Extract the (X, Y) coordinate from the center of the cell holding the provided text.  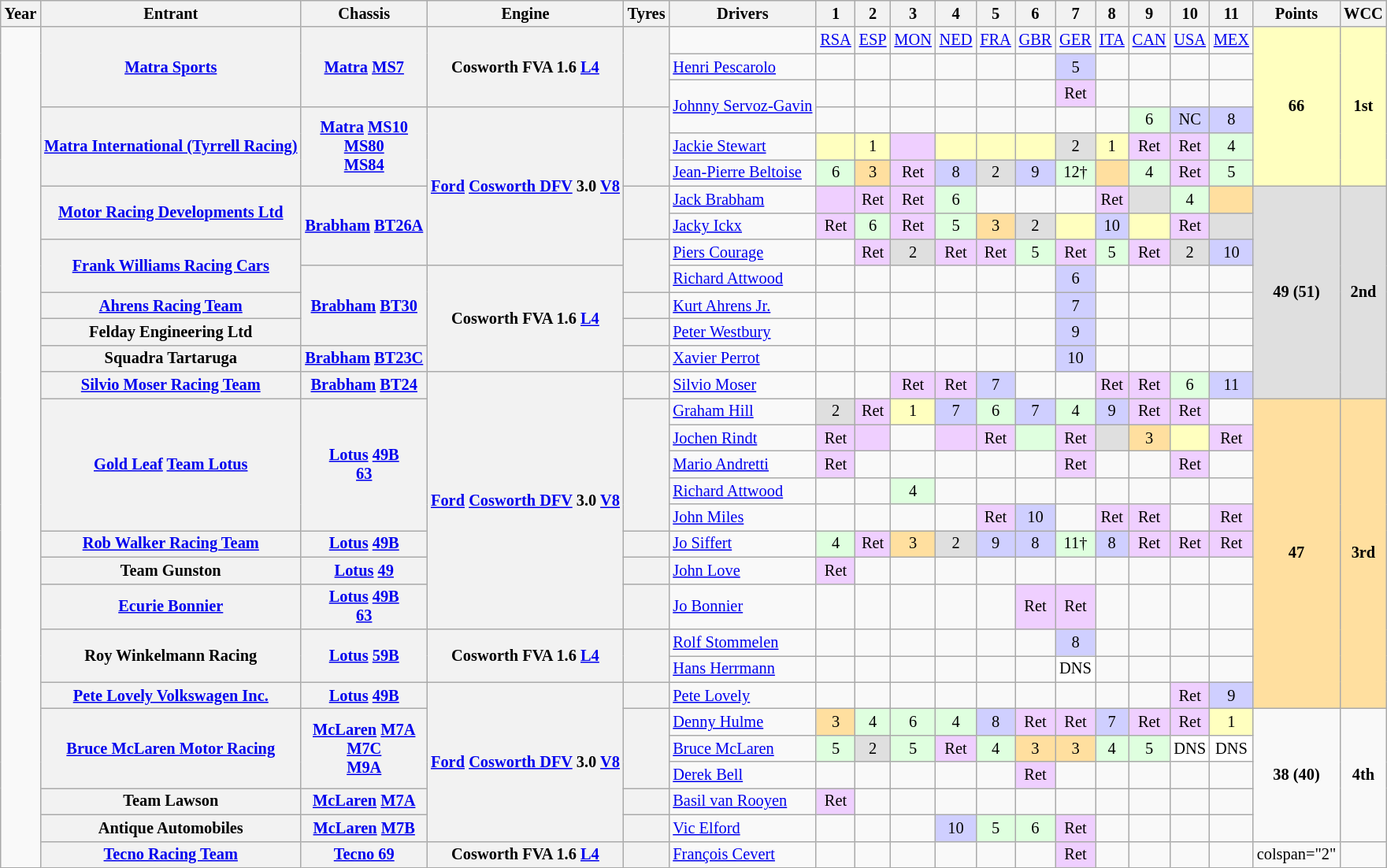
FRA (996, 40)
12† (1075, 172)
McLaren M7A (364, 801)
Jackie Stewart (742, 147)
Bruce McLaren Motor Racing (170, 748)
Silvio Moser Racing Team (170, 385)
1st (1363, 106)
Matra International (Tyrrell Racing) (170, 147)
MEX (1232, 40)
Felday Engineering Ltd (170, 332)
Vic Elford (742, 828)
Team Gunston (170, 570)
Lotus 59B (364, 655)
Jack Brabham (742, 199)
Squadra Tartaruga (170, 358)
Silvio Moser (742, 385)
11† (1075, 543)
Pete Lovely (742, 696)
Piers Courage (742, 252)
Bruce McLaren (742, 748)
Tecno Racing Team (170, 855)
Jacky Ickx (742, 226)
François Cevert (742, 855)
NC (1189, 120)
Year (20, 13)
Jo Bonnier (742, 606)
Ecurie Bonnier (170, 606)
McLaren M7AM7CM9A (364, 748)
49 (51) (1296, 291)
3rd (1363, 553)
ITA (1112, 40)
Engine (525, 13)
Mario Andretti (742, 464)
Kurt Ahrens Jr. (742, 306)
Peter Westbury (742, 332)
Denny Hulme (742, 721)
66 (1296, 106)
John Miles (742, 517)
Hans Herrmann (742, 669)
USA (1189, 40)
GBR (1036, 40)
Tecno 69 (364, 855)
Brabham BT26A (364, 225)
47 (1296, 553)
Johnny Servoz-Gavin (742, 106)
RSA (835, 40)
Brabham BT23C (364, 358)
Chassis (364, 13)
Matra MS7 (364, 66)
Basil van Rooyen (742, 801)
Entrant (170, 13)
Jo Siffert (742, 543)
Team Lawson (170, 801)
CAN (1150, 40)
Tyres (647, 13)
Pete Lovely Volkswagen Inc. (170, 696)
Antique Automobiles (170, 828)
Matra MS10MS80MS84 (364, 147)
GER (1075, 40)
Xavier Perrot (742, 358)
Brabham BT30 (364, 306)
Gold Leaf Team Lotus (170, 464)
Graham Hill (742, 411)
Derek Bell (742, 775)
Jochen Rindt (742, 438)
Lotus 49 (364, 570)
Jean-Pierre Beltoise (742, 172)
Drivers (742, 13)
Frank Williams Racing Cars (170, 265)
colspan="2" (1296, 855)
Henri Pescarolo (742, 67)
NED (956, 40)
Rob Walker Racing Team (170, 543)
John Love (742, 570)
2nd (1363, 291)
Matra Sports (170, 66)
Roy Winkelmann Racing (170, 655)
Brabham BT24 (364, 385)
WCC (1363, 13)
4th (1363, 774)
MON (912, 40)
Rolf Stommelen (742, 642)
McLaren M7B (364, 828)
Motor Racing Developments Ltd (170, 213)
Points (1296, 13)
ESP (873, 40)
Ahrens Racing Team (170, 306)
38 (40) (1296, 774)
